Capture the cell that displays the provided text and extract its (x, y) central coordinate. 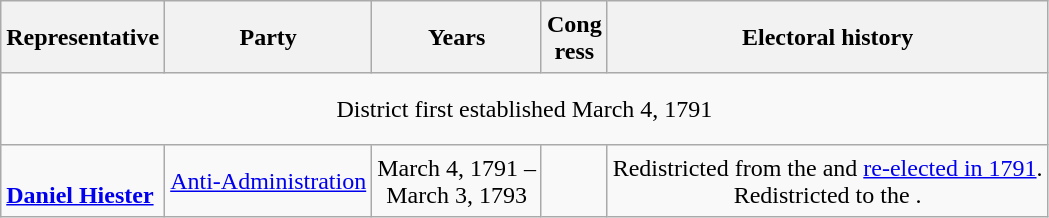
District first established March 4, 1791 (524, 109)
Electoral history (828, 37)
Party (268, 37)
Years (457, 37)
Representative (83, 37)
Redistricted from the and re-elected in 1791.Redistricted to the . (828, 181)
Daniel Hiester (83, 181)
Congress (574, 37)
Anti-Administration (268, 181)
March 4, 1791 –March 3, 1793 (457, 181)
